Identify which cell holds the provided text, then report its [X, Y] central coordinate. 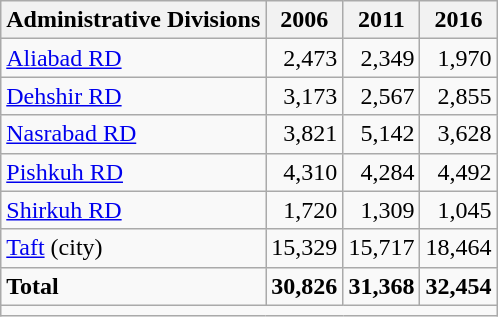
1,720 [304, 210]
2,855 [458, 96]
4,310 [304, 172]
4,284 [382, 172]
5,142 [382, 134]
Administrative Divisions [134, 20]
2006 [304, 20]
Aliabad RD [134, 58]
Pishkuh RD [134, 172]
3,821 [304, 134]
1,045 [458, 210]
3,173 [304, 96]
3,628 [458, 134]
1,309 [382, 210]
Nasrabad RD [134, 134]
2,567 [382, 96]
32,454 [458, 286]
15,329 [304, 248]
Total [134, 286]
2,473 [304, 58]
2,349 [382, 58]
Dehshir RD [134, 96]
2016 [458, 20]
2011 [382, 20]
18,464 [458, 248]
15,717 [382, 248]
Taft (city) [134, 248]
30,826 [304, 286]
31,368 [382, 286]
Shirkuh RD [134, 210]
4,492 [458, 172]
1,970 [458, 58]
